Identify which cell holds the provided text, then report its [X, Y] central coordinate. 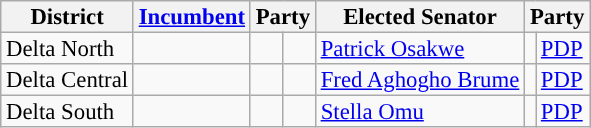
Delta North [68, 49]
Patrick Osakwe [420, 49]
Delta Central [68, 80]
Elected Senator [420, 17]
District [68, 17]
Delta South [68, 112]
Stella Omu [420, 112]
Incumbent [192, 17]
Fred Aghogho Brume [420, 80]
